Extract the [x, y] coordinate from the center of the cell holding the provided text.  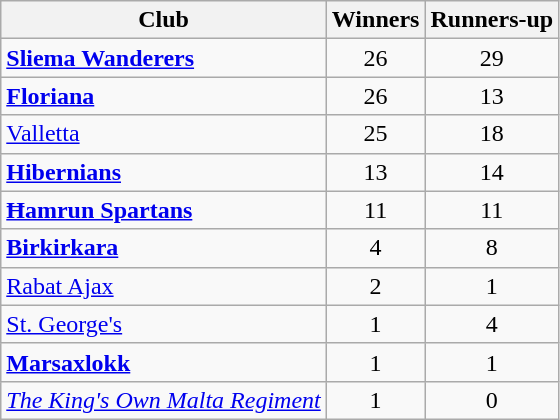
25 [376, 134]
Floriana [164, 96]
Club [164, 20]
Birkirkara [164, 248]
St. George's [164, 324]
29 [492, 58]
14 [492, 172]
Winners [376, 20]
Valletta [164, 134]
Ħamrun Spartans [164, 210]
18 [492, 134]
The King's Own Malta Regiment [164, 400]
Runners-up [492, 20]
2 [376, 286]
Rabat Ajax [164, 286]
Sliema Wanderers [164, 58]
Hibernians [164, 172]
Marsaxlokk [164, 362]
0 [492, 400]
8 [492, 248]
